Extract the [X, Y] coordinate from the center of the cell holding the provided text.  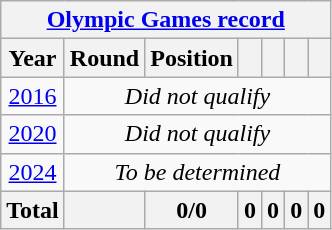
Total [33, 210]
2024 [33, 172]
2016 [33, 96]
Position [192, 58]
Olympic Games record [166, 20]
Year [33, 58]
To be determined [197, 172]
2020 [33, 134]
0/0 [192, 210]
Round [104, 58]
